Search for the cell housing the specified text and yield its (X, Y) center coordinate. 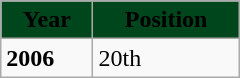
2006 (47, 58)
Position (166, 20)
20th (166, 58)
Year (47, 20)
